Return the (x, y) coordinate for the center point of the cell that contains the specified text.  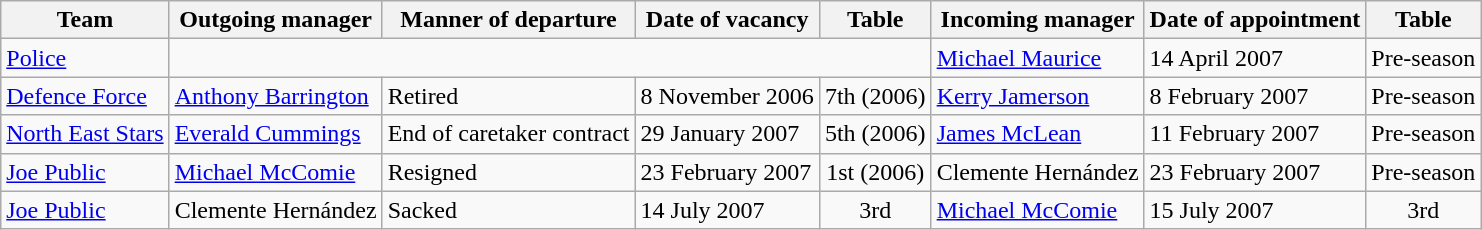
14 April 2007 (1255, 58)
15 July 2007 (1255, 210)
5th (2006) (875, 134)
Everald Cummings (276, 134)
29 January 2007 (727, 134)
7th (2006) (875, 96)
Team (85, 20)
End of caretaker contract (508, 134)
11 February 2007 (1255, 134)
Kerry Jamerson (1038, 96)
14 July 2007 (727, 210)
Manner of departure (508, 20)
Police (85, 58)
Defence Force (85, 96)
Date of appointment (1255, 20)
Resigned (508, 172)
North East Stars (85, 134)
Retired (508, 96)
8 November 2006 (727, 96)
Outgoing manager (276, 20)
Sacked (508, 210)
1st (2006) (875, 172)
James McLean (1038, 134)
Date of vacancy (727, 20)
8 February 2007 (1255, 96)
Michael Maurice (1038, 58)
Anthony Barrington (276, 96)
Incoming manager (1038, 20)
